Return [x, y] of the center of cell containing provided text 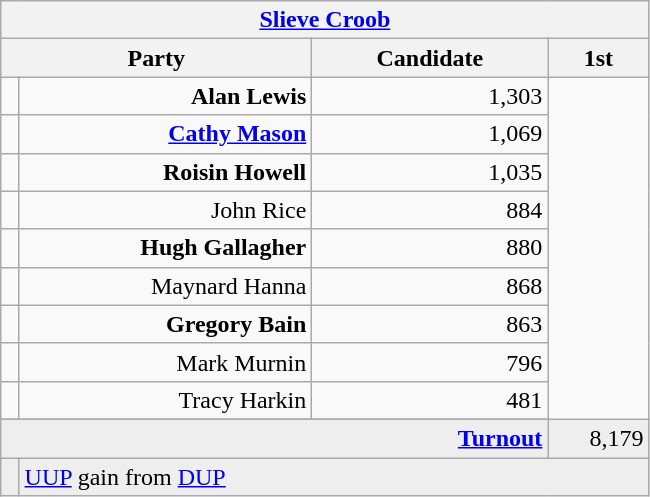
Candidate [430, 58]
Alan Lewis [166, 96]
Maynard Hanna [166, 286]
481 [430, 400]
Turnout [274, 438]
8,179 [598, 438]
Slieve Croob [325, 20]
868 [430, 286]
1,035 [430, 172]
863 [430, 324]
Party [156, 58]
1st [598, 58]
796 [430, 362]
880 [430, 248]
John Rice [166, 210]
Cathy Mason [166, 134]
UUP gain from DUP [334, 477]
1,069 [430, 134]
Gregory Bain [166, 324]
884 [430, 210]
Tracy Harkin [166, 400]
Hugh Gallagher [166, 248]
Mark Murnin [166, 362]
1,303 [430, 96]
Roisin Howell [166, 172]
